Scan for the cell matching the given text and deliver its (x, y) coordinate at center. 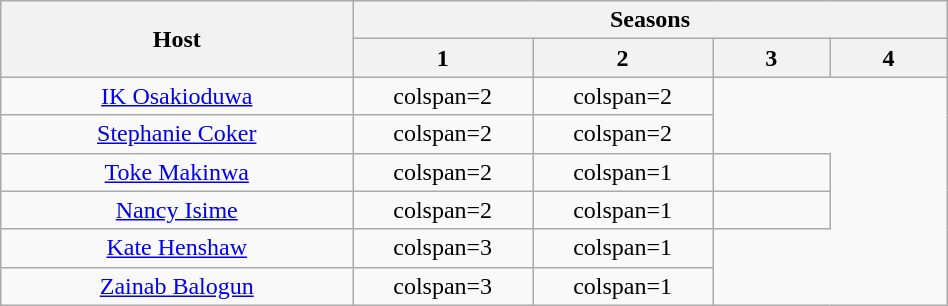
Zainab Balogun (177, 286)
4 (888, 58)
Nancy Isime (177, 210)
1 (443, 58)
2 (623, 58)
Host (177, 39)
Toke Makinwa (177, 172)
Stephanie Coker (177, 134)
Kate Henshaw (177, 248)
Seasons (650, 20)
3 (772, 58)
IK Osakioduwa (177, 96)
